Output the (x, y) coordinate of the center of the cell containing the given text.  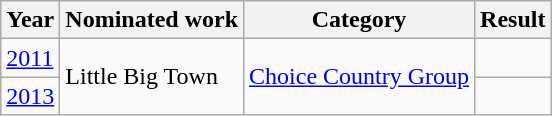
2011 (30, 58)
Nominated work (152, 20)
Result (513, 20)
Year (30, 20)
Choice Country Group (360, 77)
Category (360, 20)
Little Big Town (152, 77)
2013 (30, 96)
